Provide the [x, y] coordinate of the cell's center where the given text is located.  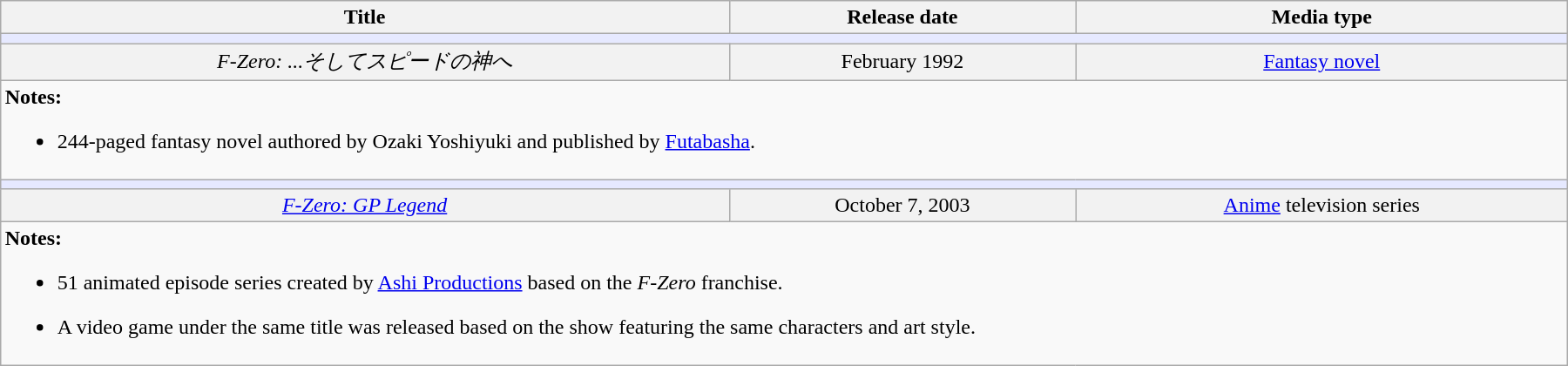
Release date [902, 17]
Title [364, 17]
Fantasy novel [1322, 63]
Media type [1322, 17]
F-Zero: GP Legend [364, 206]
F-Zero: ...そしてスピードの神へ [364, 63]
October 7, 2003 [902, 206]
Anime television series [1322, 206]
Notes:244-paged fantasy novel authored by Ozaki Yoshiyuki and published by Futabasha. [784, 129]
February 1992 [902, 63]
